Extract the (x, y) coordinate from the center of the cell holding the provided text.  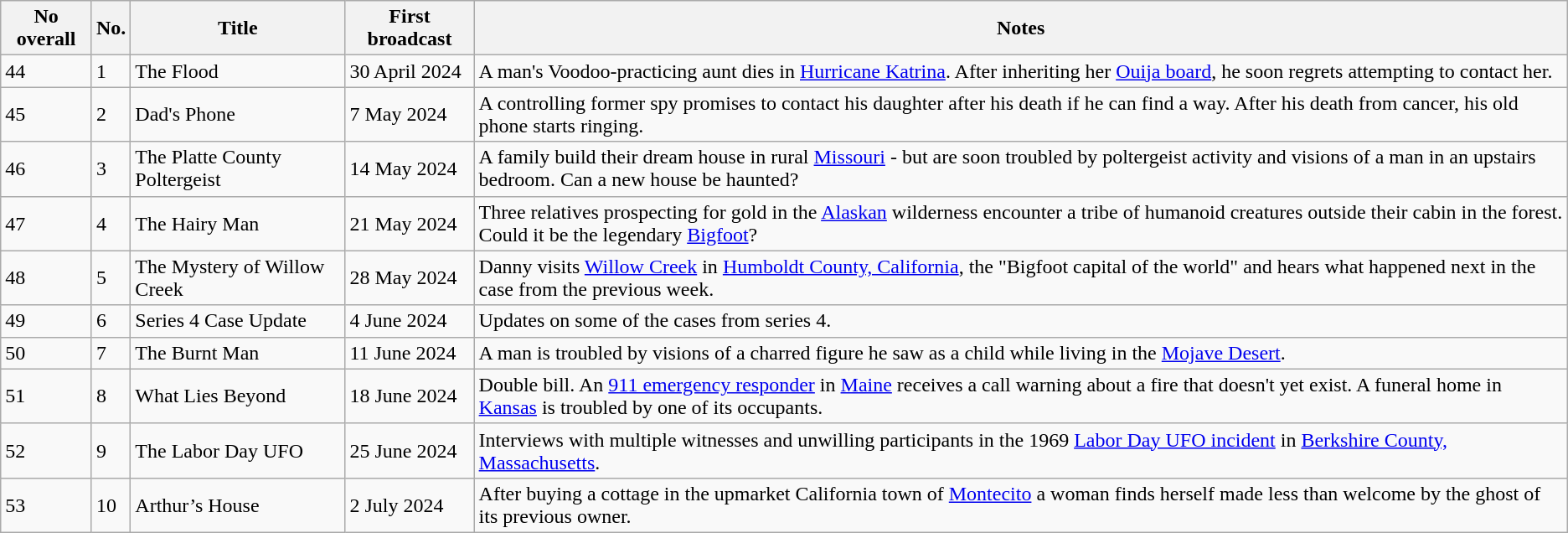
7 (111, 353)
18 June 2024 (410, 396)
21 May 2024 (410, 223)
10 (111, 505)
49 (47, 321)
25 June 2024 (410, 451)
4 (111, 223)
Arthur’s House (238, 505)
8 (111, 396)
Title (238, 28)
4 June 2024 (410, 321)
Dad's Phone (238, 114)
44 (47, 71)
After buying a cottage in the upmarket California town of Montecito a woman finds herself made less than welcome by the ghost of its previous owner. (1020, 505)
6 (111, 321)
7 May 2024 (410, 114)
Updates on some of the cases from series 4. (1020, 321)
53 (47, 505)
The Mystery of Willow Creek (238, 278)
The Flood (238, 71)
30 April 2024 (410, 71)
46 (47, 169)
Notes (1020, 28)
A man's Voodoo-practicing aunt dies in Hurricane Katrina. After inheriting her Ouija board, he soon regrets attempting to contact her. (1020, 71)
3 (111, 169)
1 (111, 71)
The Platte County Poltergeist (238, 169)
9 (111, 451)
11 June 2024 (410, 353)
No. (111, 28)
First broadcast (410, 28)
50 (47, 353)
The Burnt Man (238, 353)
45 (47, 114)
51 (47, 396)
What Lies Beyond (238, 396)
14 May 2024 (410, 169)
No overall (47, 28)
2 July 2024 (410, 505)
Series 4 Case Update (238, 321)
52 (47, 451)
48 (47, 278)
The Labor Day UFO (238, 451)
Interviews with multiple witnesses and unwilling participants in the 1969 Labor Day UFO incident in Berkshire County, Massachusetts. (1020, 451)
28 May 2024 (410, 278)
The Hairy Man (238, 223)
2 (111, 114)
47 (47, 223)
A man is troubled by visions of a charred figure he saw as a child while living in the Mojave Desert. (1020, 353)
5 (111, 278)
